From the cell containing the given text, extract its center point as [x, y] coordinate. 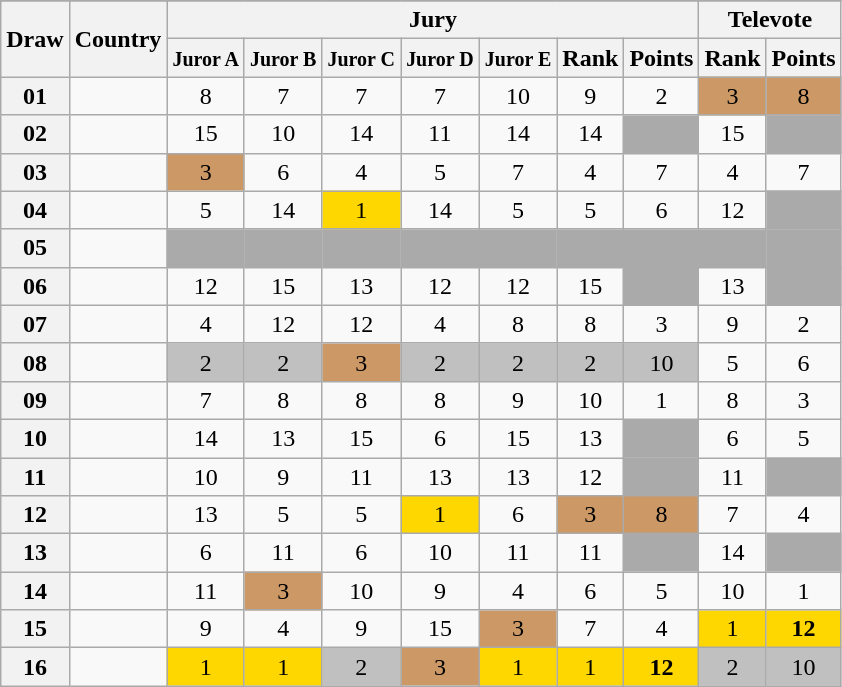
Jury [433, 20]
07 [35, 324]
Draw [35, 39]
Juror D [440, 58]
03 [35, 172]
Juror C [362, 58]
06 [35, 286]
04 [35, 210]
08 [35, 362]
16 [35, 667]
09 [35, 400]
Country [118, 39]
05 [35, 248]
02 [35, 134]
Juror B [283, 58]
Televote [770, 20]
Juror A [206, 58]
01 [35, 96]
Juror E [518, 58]
